Return the [X, Y] coordinate for the center point of the cell that contains the specified text.  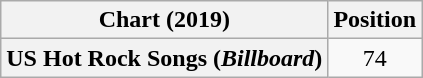
74 [375, 58]
US Hot Rock Songs (Billboard) [164, 58]
Chart (2019) [164, 20]
Position [375, 20]
